From the cell containing the given text, extract its center point as [X, Y] coordinate. 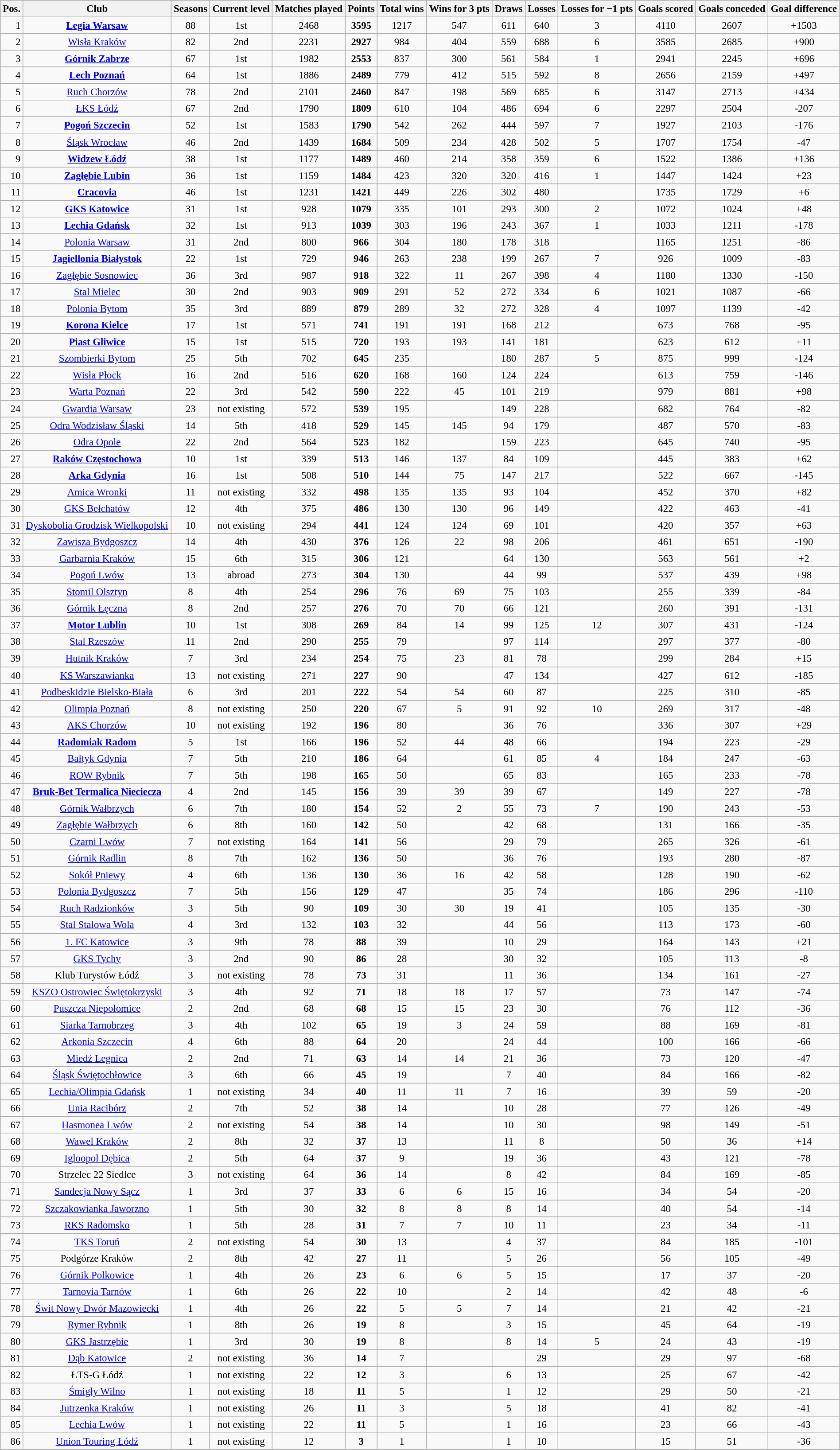
212 [541, 325]
Hasmonea Lwów [97, 1125]
445 [665, 459]
1583 [309, 125]
-63 [804, 758]
1180 [665, 275]
-60 [804, 925]
946 [361, 259]
294 [309, 525]
+11 [804, 342]
2685 [732, 42]
Stal Stalowa Wola [97, 925]
226 [459, 192]
480 [541, 192]
233 [732, 775]
Zagłębie Lubin [97, 175]
375 [309, 509]
1211 [732, 225]
335 [401, 209]
572 [309, 409]
GKS Bełchatów [97, 509]
Total wins [401, 9]
Arka Gdynia [97, 475]
1177 [309, 159]
358 [509, 159]
571 [309, 325]
673 [665, 325]
Stal Rzeszów [97, 642]
412 [459, 75]
1009 [732, 259]
Górnik Polkowice [97, 1275]
764 [732, 409]
-51 [804, 1125]
+2 [804, 558]
297 [665, 642]
178 [509, 242]
685 [541, 92]
584 [541, 59]
1097 [665, 308]
+23 [804, 175]
1421 [361, 192]
181 [541, 342]
1489 [361, 159]
2713 [732, 92]
317 [732, 709]
271 [309, 675]
-35 [804, 825]
-29 [804, 742]
398 [541, 275]
-178 [804, 225]
913 [309, 225]
Lechia/Olimpia Gdańsk [97, 1091]
+48 [804, 209]
563 [665, 558]
1165 [665, 242]
Unia Racibórz [97, 1108]
293 [509, 209]
1330 [732, 275]
2941 [665, 59]
391 [732, 608]
Śląsk Świętochłowice [97, 1075]
129 [361, 892]
91 [509, 709]
ŁTS-G Łódź [97, 1375]
Lech Poznań [97, 75]
192 [309, 725]
225 [665, 692]
422 [665, 509]
263 [401, 259]
173 [732, 925]
420 [665, 525]
Tarnovia Tarnów [97, 1291]
GKS Tychy [97, 959]
Gwardia Warsaw [97, 409]
Klub Turystów Łódź [97, 975]
569 [509, 92]
2245 [732, 59]
162 [309, 858]
+696 [804, 59]
Odra Opole [97, 442]
9th [241, 942]
1139 [732, 308]
370 [732, 492]
837 [401, 59]
146 [401, 459]
206 [541, 542]
228 [541, 409]
RKS Radomsko [97, 1225]
-11 [804, 1225]
Strzelec 22 Siedlce [97, 1175]
+82 [804, 492]
2553 [361, 59]
Radomiak Radom [97, 742]
449 [401, 192]
1439 [309, 142]
-145 [804, 475]
439 [732, 575]
Goals conceded [732, 9]
640 [541, 25]
741 [361, 325]
-8 [804, 959]
184 [665, 758]
367 [541, 225]
1087 [732, 292]
Draws [509, 9]
441 [361, 525]
516 [309, 375]
102 [309, 1025]
93 [509, 492]
+29 [804, 725]
1424 [732, 175]
1684 [361, 142]
1217 [401, 25]
460 [401, 159]
Wawel Kraków [97, 1142]
416 [541, 175]
Motor Lublin [97, 625]
322 [401, 275]
250 [309, 709]
Bruk-Bet Termalica Nieciecza [97, 792]
768 [732, 325]
-30 [804, 908]
2460 [361, 92]
137 [459, 459]
-86 [804, 242]
Current level [241, 9]
AKS Chorzów [97, 725]
-62 [804, 875]
592 [541, 75]
262 [459, 125]
201 [309, 692]
510 [361, 475]
2103 [732, 125]
+63 [804, 525]
508 [309, 475]
1982 [309, 59]
1024 [732, 209]
383 [732, 459]
-84 [804, 592]
1447 [665, 175]
Cracovia [97, 192]
TKS Toruń [97, 1242]
-185 [804, 675]
Siarka Tarnobrzeg [97, 1025]
423 [401, 175]
Losses for −1 pts [597, 9]
Sokół Pniewy [97, 875]
377 [732, 642]
abroad [241, 575]
Czarni Lwów [97, 842]
Dąb Katowice [97, 1358]
1039 [361, 225]
Zagłębie Wałbrzych [97, 825]
509 [401, 142]
179 [541, 425]
100 [665, 1042]
-80 [804, 642]
376 [361, 542]
522 [665, 475]
404 [459, 42]
3595 [361, 25]
Wisła Płock [97, 375]
1251 [732, 242]
452 [665, 492]
+15 [804, 659]
-68 [804, 1358]
539 [361, 409]
Arkonia Szczecin [97, 1042]
-14 [804, 1208]
+14 [804, 1142]
418 [309, 425]
Podbeskidzie Bielsko-Biała [97, 692]
1927 [665, 125]
273 [309, 575]
523 [361, 442]
847 [401, 92]
289 [401, 308]
Pos. [12, 9]
Piast Gliwice [97, 342]
132 [309, 925]
-48 [804, 709]
720 [361, 342]
Jagiellonia Białystok [97, 259]
1231 [309, 192]
114 [541, 642]
120 [732, 1058]
903 [309, 292]
Wins for 3 pts [459, 9]
611 [509, 25]
2297 [665, 109]
125 [541, 625]
315 [309, 558]
Bałtyk Gdynia [97, 758]
979 [665, 392]
318 [541, 242]
1522 [665, 159]
+900 [804, 42]
359 [541, 159]
1729 [732, 192]
302 [509, 192]
-61 [804, 842]
984 [401, 42]
-207 [804, 109]
513 [361, 459]
334 [541, 292]
889 [309, 308]
502 [541, 142]
Hutnik Kraków [97, 659]
276 [361, 608]
KS Warszawianka [97, 675]
2504 [732, 109]
2927 [361, 42]
Zagłębie Sosnowiec [97, 275]
287 [541, 359]
53 [12, 892]
-110 [804, 892]
Korona Kielce [97, 325]
487 [665, 425]
310 [732, 692]
Lechia Lwów [97, 1425]
+21 [804, 942]
-176 [804, 125]
2231 [309, 42]
3585 [665, 42]
463 [732, 509]
94 [509, 425]
214 [459, 159]
KSZO Ostrowiec Świętokrzyski [97, 992]
537 [665, 575]
332 [309, 492]
72 [12, 1208]
Pogoń Szczecin [97, 125]
-6 [804, 1291]
-87 [804, 858]
+62 [804, 459]
Wisła Kraków [97, 42]
1072 [665, 209]
Goal difference [804, 9]
112 [732, 1008]
Górnik Łęczna [97, 608]
219 [541, 392]
Igloopol Dębica [97, 1158]
280 [732, 858]
GKS Jastrzębie [97, 1341]
2656 [665, 75]
Szczakowianka Jaworzno [97, 1208]
Garbarnia Kraków [97, 558]
Polonia Bydgoszcz [97, 892]
1033 [665, 225]
257 [309, 608]
875 [665, 359]
Seasons [191, 9]
-81 [804, 1025]
Club [97, 9]
+1503 [804, 25]
161 [732, 975]
Szombierki Bytom [97, 359]
195 [401, 409]
Union Touring Łódź [97, 1442]
1707 [665, 142]
1021 [665, 292]
303 [401, 225]
Polonia Bytom [97, 308]
800 [309, 242]
Stomil Olsztyn [97, 592]
210 [309, 758]
987 [309, 275]
879 [361, 308]
+434 [804, 92]
-53 [804, 808]
+497 [804, 75]
620 [361, 375]
926 [665, 259]
260 [665, 608]
759 [732, 375]
881 [732, 392]
918 [361, 275]
238 [459, 259]
ŁKS Łódź [97, 109]
Pogoń Lwów [97, 575]
779 [401, 75]
247 [732, 758]
651 [732, 542]
Górnik Wałbrzych [97, 808]
Puszcza Niepołomice [97, 1008]
1. FC Katowice [97, 942]
999 [732, 359]
909 [361, 292]
1079 [361, 209]
143 [732, 942]
Odra Wodzisław Śląski [97, 425]
547 [459, 25]
+6 [804, 192]
224 [541, 375]
Olimpia Poznań [97, 709]
Warta Poznań [97, 392]
Lechia Gdańsk [97, 225]
Raków Częstochowa [97, 459]
461 [665, 542]
428 [509, 142]
235 [401, 359]
Matches played [309, 9]
306 [361, 558]
1484 [361, 175]
Zawisza Bydgoszcz [97, 542]
Losses [541, 9]
597 [541, 125]
610 [401, 109]
220 [361, 709]
Polonia Warsaw [97, 242]
326 [732, 842]
427 [665, 675]
702 [309, 359]
Amica Wronki [97, 492]
194 [665, 742]
564 [309, 442]
-74 [804, 992]
-43 [804, 1425]
Points [361, 9]
328 [541, 308]
444 [509, 125]
613 [665, 375]
217 [541, 475]
1809 [361, 109]
Górnik Zabrze [97, 59]
Ruch Radzionków [97, 908]
159 [509, 442]
Sandecja Nowy Sącz [97, 1192]
299 [665, 659]
729 [309, 259]
185 [732, 1242]
Dyskobolia Grodzisk Wielkopolski [97, 525]
1754 [732, 142]
87 [541, 692]
2159 [732, 75]
Stal Mielec [97, 292]
Miedź Legnica [97, 1058]
2468 [309, 25]
2489 [361, 75]
2101 [309, 92]
740 [732, 442]
1159 [309, 175]
-150 [804, 275]
308 [309, 625]
590 [361, 392]
Śląsk Wrocław [97, 142]
4110 [665, 25]
Legia Warsaw [97, 25]
GKS Katowice [97, 209]
128 [665, 875]
336 [665, 725]
431 [732, 625]
Goals scored [665, 9]
966 [361, 242]
131 [665, 825]
430 [309, 542]
Widzew Łódź [97, 159]
Rymer Rybnik [97, 1325]
623 [665, 342]
667 [732, 475]
Jutrzenka Kraków [97, 1408]
265 [665, 842]
Ruch Chorzów [97, 92]
199 [509, 259]
928 [309, 209]
142 [361, 825]
1886 [309, 75]
49 [12, 825]
290 [309, 642]
-146 [804, 375]
-27 [804, 975]
62 [12, 1042]
-190 [804, 542]
357 [732, 525]
-101 [804, 1242]
96 [509, 509]
559 [509, 42]
182 [401, 442]
Świt Nowy Dwór Mazowiecki [97, 1308]
144 [401, 475]
1386 [732, 159]
154 [361, 808]
570 [732, 425]
688 [541, 42]
291 [401, 292]
Górnik Radlin [97, 858]
529 [361, 425]
694 [541, 109]
+136 [804, 159]
2607 [732, 25]
ROW Rybnik [97, 775]
1735 [665, 192]
682 [665, 409]
3147 [665, 92]
284 [732, 659]
Podgórze Kraków [97, 1258]
498 [361, 492]
Śmigły Wilno [97, 1392]
-131 [804, 608]
